Search for the cell housing the specified text and yield its (X, Y) center coordinate. 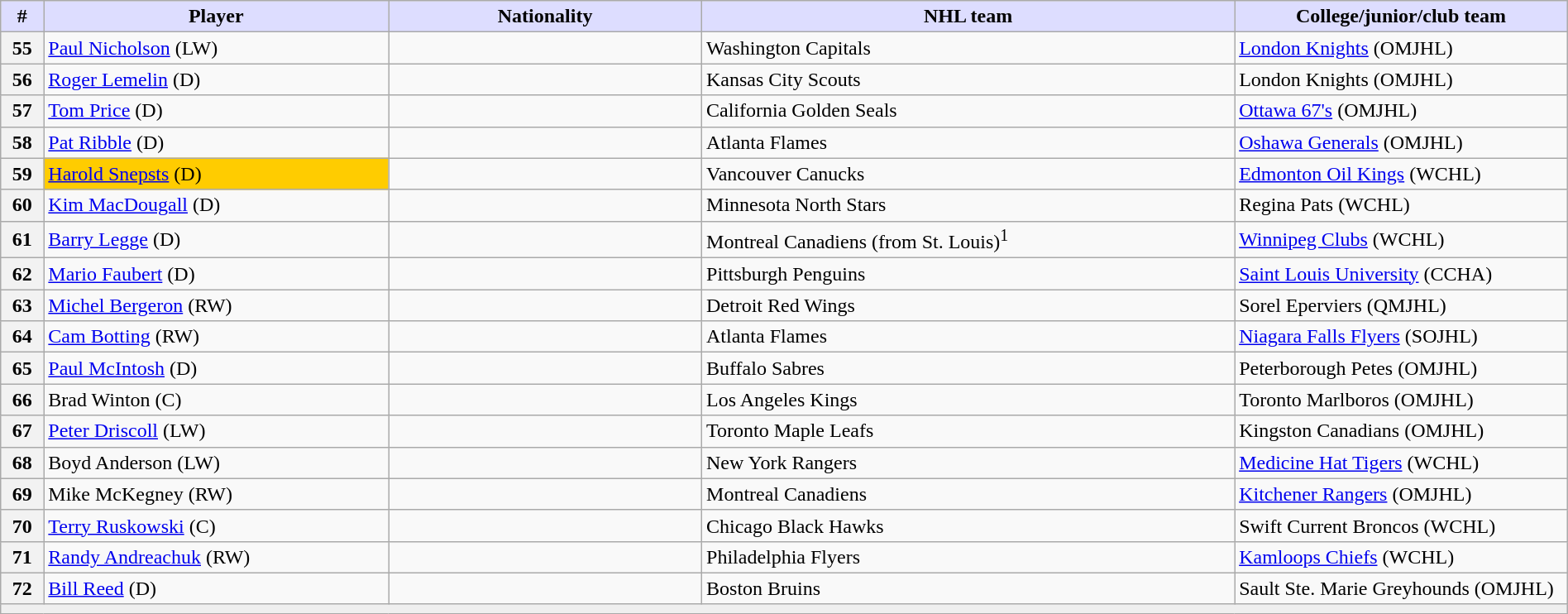
Toronto Maple Leafs (968, 431)
Harold Snepsts (D) (217, 174)
NHL team (968, 17)
66 (22, 400)
65 (22, 368)
Niagara Falls Flyers (SOJHL) (1401, 337)
Kingston Canadians (OMJHL) (1401, 431)
61 (22, 240)
Winnipeg Clubs (WCHL) (1401, 240)
Pat Ribble (D) (217, 142)
Sorel Eperviers (QMJHL) (1401, 305)
55 (22, 48)
Washington Capitals (968, 48)
Player (217, 17)
62 (22, 274)
59 (22, 174)
70 (22, 525)
Saint Louis University (CCHA) (1401, 274)
Detroit Red Wings (968, 305)
Paul Nicholson (LW) (217, 48)
Mario Faubert (D) (217, 274)
Los Angeles Kings (968, 400)
Paul McIntosh (D) (217, 368)
Mike McKegney (RW) (217, 494)
Brad Winton (C) (217, 400)
Randy Andreachuk (RW) (217, 557)
Bill Reed (D) (217, 588)
Peterborough Petes (OMJHL) (1401, 368)
68 (22, 463)
Swift Current Broncos (WCHL) (1401, 525)
Kitchener Rangers (OMJHL) (1401, 494)
Sault Ste. Marie Greyhounds (OMJHL) (1401, 588)
Buffalo Sabres (968, 368)
Nationality (546, 17)
Barry Legge (D) (217, 240)
Ottawa 67's (OMJHL) (1401, 111)
64 (22, 337)
Toronto Marlboros (OMJHL) (1401, 400)
Edmonton Oil Kings (WCHL) (1401, 174)
Regina Pats (WCHL) (1401, 205)
Kamloops Chiefs (WCHL) (1401, 557)
71 (22, 557)
Cam Botting (RW) (217, 337)
Kim MacDougall (D) (217, 205)
67 (22, 431)
Boyd Anderson (LW) (217, 463)
Chicago Black Hawks (968, 525)
58 (22, 142)
57 (22, 111)
# (22, 17)
New York Rangers (968, 463)
60 (22, 205)
Terry Ruskowski (C) (217, 525)
63 (22, 305)
Montreal Canadiens (968, 494)
Minnesota North Stars (968, 205)
72 (22, 588)
College/junior/club team (1401, 17)
56 (22, 79)
California Golden Seals (968, 111)
Boston Bruins (968, 588)
Tom Price (D) (217, 111)
69 (22, 494)
Montreal Canadiens (from St. Louis)1 (968, 240)
Michel Bergeron (RW) (217, 305)
Philadelphia Flyers (968, 557)
Roger Lemelin (D) (217, 79)
Vancouver Canucks (968, 174)
Peter Driscoll (LW) (217, 431)
Pittsburgh Penguins (968, 274)
Oshawa Generals (OMJHL) (1401, 142)
Medicine Hat Tigers (WCHL) (1401, 463)
Kansas City Scouts (968, 79)
